Return [X, Y] of the center of cell containing provided text 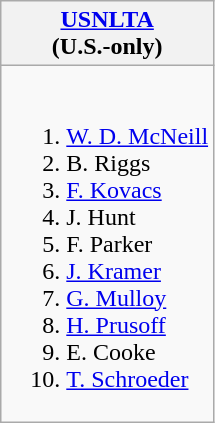
W. D. McNeill B. Riggs F. Kovacs J. Hunt F. Parker J. Kramer G. Mulloy H. Prusoff E. Cooke T. Schroeder [108, 244]
USNLTA(U.S.-only) [108, 34]
